Pinpoint the cell where the given text exists, returning its (x, y) midpoint coordinate. 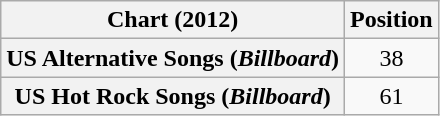
Position (392, 20)
US Hot Rock Songs (Billboard) (173, 96)
38 (392, 58)
61 (392, 96)
Chart (2012) (173, 20)
US Alternative Songs (Billboard) (173, 58)
